For the text-containing cell, return its midpoint in (x, y) coordinate format. 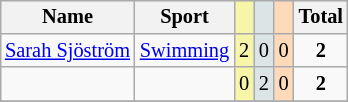
Total (321, 17)
Sport (184, 17)
Swimming (184, 51)
Sarah Sjöström (68, 51)
Name (68, 17)
